Scan for the cell matching the given text and deliver its (x, y) coordinate at center. 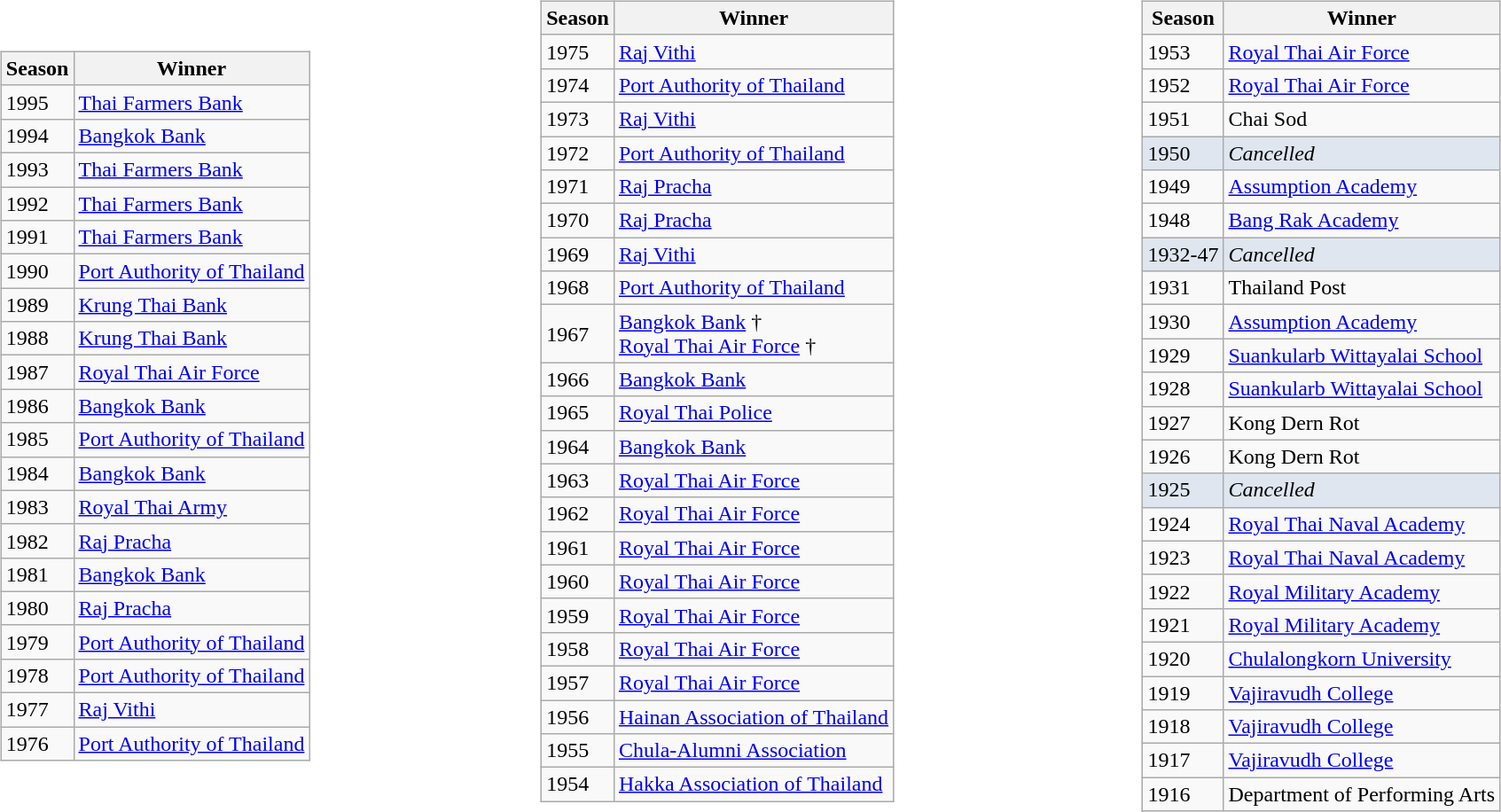
1927 (1183, 423)
1948 (1183, 221)
1955 (578, 751)
1957 (578, 683)
1964 (578, 447)
1916 (1183, 794)
1979 (37, 642)
Thailand Post (1362, 288)
1963 (578, 480)
1965 (578, 413)
1985 (37, 440)
1969 (578, 254)
1978 (37, 675)
1975 (578, 51)
1983 (37, 507)
1995 (37, 102)
1977 (37, 710)
1993 (37, 170)
Royal Thai Police (754, 413)
1925 (1183, 490)
1966 (578, 379)
1981 (37, 574)
1989 (37, 305)
1954 (578, 785)
Chai Sod (1362, 119)
Hainan Association of Thailand (754, 717)
1961 (578, 548)
1973 (578, 119)
1980 (37, 608)
1956 (578, 717)
1919 (1183, 692)
1970 (578, 221)
1951 (1183, 119)
1920 (1183, 659)
1928 (1183, 389)
1924 (1183, 524)
1992 (37, 204)
1926 (1183, 457)
1990 (37, 271)
1959 (578, 615)
1974 (578, 85)
1986 (37, 406)
1918 (1183, 727)
1931 (1183, 288)
1929 (1183, 355)
1949 (1183, 187)
Department of Performing Arts (1362, 794)
1922 (1183, 591)
Bang Rak Academy (1362, 221)
1988 (37, 339)
Chula-Alumni Association (754, 751)
1968 (578, 288)
1921 (1183, 625)
1984 (37, 473)
1923 (1183, 558)
1950 (1183, 153)
1952 (1183, 85)
1958 (578, 649)
1930 (1183, 322)
1994 (37, 136)
Royal Thai Army (192, 507)
1987 (37, 372)
1971 (578, 187)
1991 (37, 238)
1960 (578, 582)
1962 (578, 514)
1932-47 (1183, 254)
Hakka Association of Thailand (754, 785)
1976 (37, 744)
Chulalongkorn University (1362, 659)
1953 (1183, 51)
1917 (1183, 761)
1982 (37, 541)
1972 (578, 153)
Bangkok Bank † Royal Thai Air Force † (754, 333)
1967 (578, 333)
